Find where the given text appears and provide that cell's center as [x, y] coordinate. 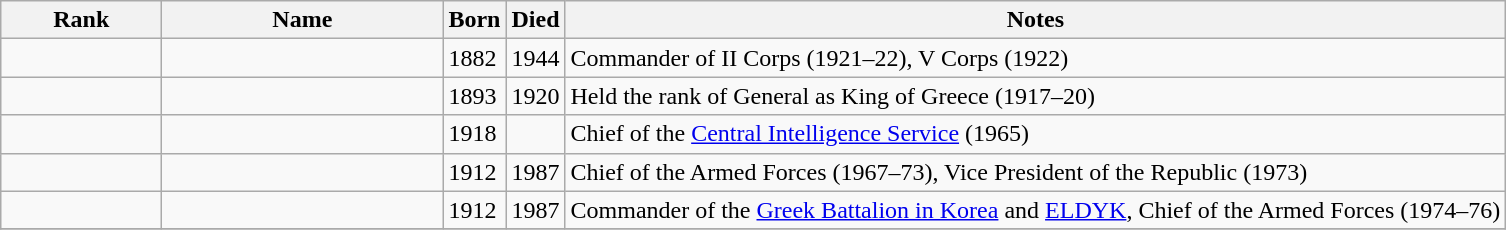
Born [474, 20]
Chief of the Central Intelligence Service (1965) [1036, 134]
Rank [82, 20]
Commander of the Greek Battalion in Korea and ELDYK, Chief of the Armed Forces (1974–76) [1036, 210]
1882 [474, 58]
Held the rank of General as King of Greece (1917–20) [1036, 96]
Chief of the Armed Forces (1967–73), Vice President of the Republic (1973) [1036, 172]
1920 [536, 96]
Commander of II Corps (1921–22), V Corps (1922) [1036, 58]
Name [302, 20]
1918 [474, 134]
1893 [474, 96]
1944 [536, 58]
Died [536, 20]
Notes [1036, 20]
